Identify which cell holds the provided text, then report its (X, Y) central coordinate. 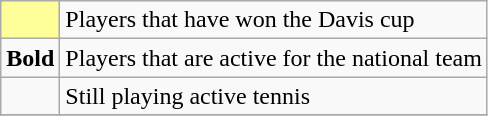
Bold (30, 58)
Still playing active tennis (274, 96)
Players that have won the Davis cup (274, 20)
Players that are active for the national team (274, 58)
